Capture the cell that displays the provided text and extract its [x, y] central coordinate. 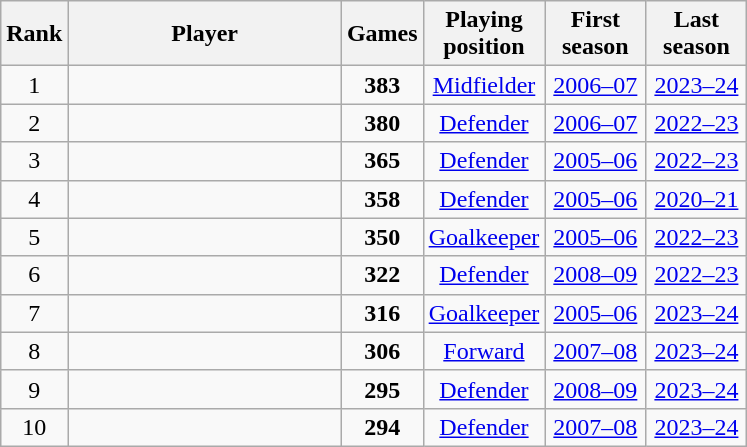
316 [382, 313]
295 [382, 389]
Forward [484, 351]
8 [34, 351]
First season [596, 34]
Player [205, 34]
Rank [34, 34]
Games [382, 34]
2020–21 [696, 199]
4 [34, 199]
350 [382, 237]
322 [382, 275]
365 [382, 161]
358 [382, 199]
7 [34, 313]
2 [34, 123]
Last season [696, 34]
306 [382, 351]
6 [34, 275]
380 [382, 123]
Playing position [484, 34]
Midfielder [484, 85]
9 [34, 389]
5 [34, 237]
3 [34, 161]
383 [382, 85]
294 [382, 427]
10 [34, 427]
1 [34, 85]
